Scan for the cell matching the given text and deliver its (X, Y) coordinate at center. 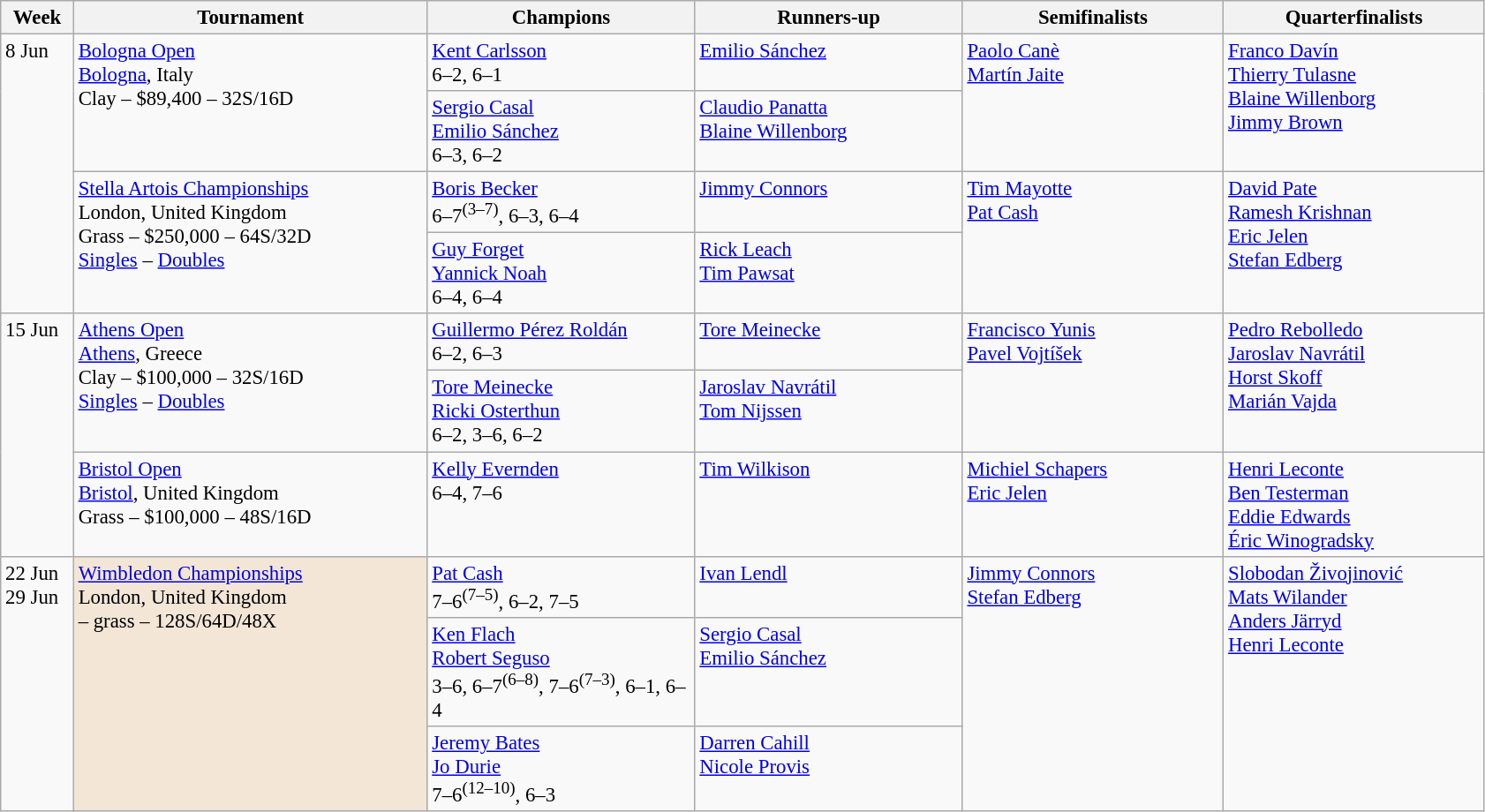
Champions (562, 18)
Rick Leach Tim Pawsat (828, 274)
Tim Mayotte Pat Cash (1093, 244)
Runners-up (828, 18)
Ken Flach Robert Seguso 3–6, 6–7(6–8), 7–6(7–3), 6–1, 6–4 (562, 671)
Tournament (251, 18)
Pedro Rebolledo Jaroslav Navrátil Horst Skoff Marián Vajda (1354, 383)
Sergio Casal Emilio Sánchez (828, 671)
Semifinalists (1093, 18)
Ivan Lendl (828, 586)
15 Jun (37, 436)
Slobodan Živojinović Mats Wilander Anders Järryd Henri Leconte (1354, 683)
Sergio Casal Emilio Sánchez 6–3, 6–2 (562, 132)
Jimmy Connors Stefan Edberg (1093, 683)
Pat Cash 7–6(7–5), 6–2, 7–5 (562, 586)
Bristol Open Bristol, United KingdomGrass – $100,000 – 48S/16D (251, 505)
Kent Carlsson 6–2, 6–1 (562, 64)
Week (37, 18)
22 Jun29 Jun (37, 683)
Tore Meinecke (828, 342)
Darren Cahill Nicole Provis (828, 769)
Jaroslav Navrátil Tom Nijssen (828, 411)
Jeremy Bates Jo Durie 7–6(12–10), 6–3 (562, 769)
8 Jun (37, 175)
Michiel Schapers Eric Jelen (1093, 505)
Tim Wilkison (828, 505)
Paolo Canè Martín Jaite (1093, 103)
Guy Forget Yannick Noah 6–4, 6–4 (562, 274)
Emilio Sánchez (828, 64)
Wimbledon Championships London, United Kingdom – grass – 128S/64D/48X (251, 683)
Henri Leconte Ben Testerman Eddie Edwards Éric Winogradsky (1354, 505)
Jimmy Connors (828, 203)
Tore Meinecke Ricki Osterthun 6–2, 3–6, 6–2 (562, 411)
Boris Becker 6–7(3–7), 6–3, 6–4 (562, 203)
Quarterfinalists (1354, 18)
David Pate Ramesh Krishnan Eric Jelen Stefan Edberg (1354, 244)
Franco Davín Thierry Tulasne Blaine Willenborg Jimmy Brown (1354, 103)
Francisco Yunis Pavel Vojtíšek (1093, 383)
Bologna Open Bologna, ItalyClay – $89,400 – 32S/16D (251, 103)
Kelly Evernden 6–4, 7–6 (562, 505)
Athens Open Athens, GreeceClay – $100,000 – 32S/16D Singles – Doubles (251, 383)
Stella Artois Championships London, United KingdomGrass – $250,000 – 64S/32D Singles – Doubles (251, 244)
Claudio Panatta Blaine Willenborg (828, 132)
Guillermo Pérez Roldán 6–2, 6–3 (562, 342)
